Search for the cell housing the specified text and yield its [X, Y] center coordinate. 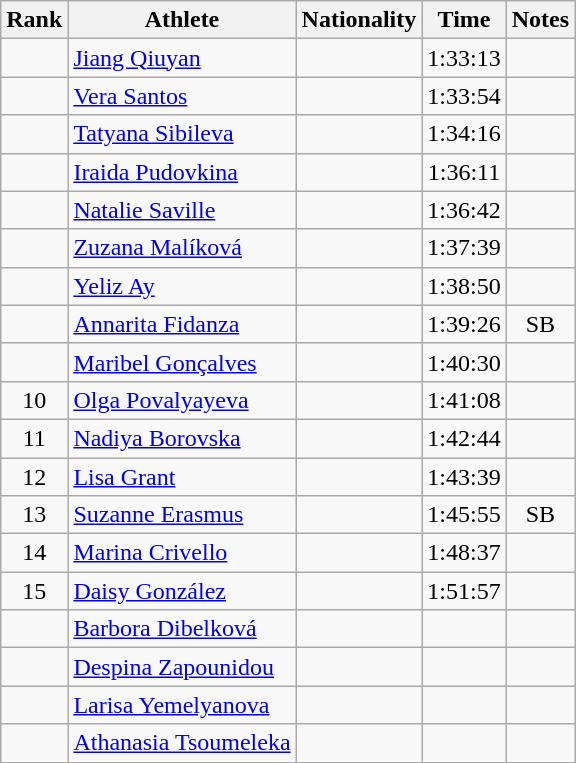
1:33:54 [464, 96]
1:34:16 [464, 134]
1:38:50 [464, 286]
11 [34, 438]
1:41:08 [464, 400]
Tatyana Sibileva [182, 134]
1:39:26 [464, 324]
1:45:55 [464, 515]
Barbora Dibelková [182, 629]
Larisa Yemelyanova [182, 705]
15 [34, 591]
1:51:57 [464, 591]
1:36:11 [464, 172]
Marina Crivello [182, 553]
Notes [540, 20]
Natalie Saville [182, 210]
Nationality [359, 20]
13 [34, 515]
Yeliz Ay [182, 286]
Daisy González [182, 591]
Lisa Grant [182, 477]
1:33:13 [464, 58]
Vera Santos [182, 96]
1:37:39 [464, 248]
Rank [34, 20]
1:42:44 [464, 438]
12 [34, 477]
Time [464, 20]
1:40:30 [464, 362]
1:48:37 [464, 553]
Despina Zapounidou [182, 667]
Zuzana Malíková [182, 248]
Maribel Gonçalves [182, 362]
10 [34, 400]
Iraida Pudovkina [182, 172]
Suzanne Erasmus [182, 515]
Annarita Fidanza [182, 324]
Athlete [182, 20]
Jiang Qiuyan [182, 58]
14 [34, 553]
1:43:39 [464, 477]
1:36:42 [464, 210]
Nadiya Borovska [182, 438]
Athanasia Tsoumeleka [182, 743]
Olga Povalyayeva [182, 400]
